Capture the cell that displays the provided text and extract its (x, y) central coordinate. 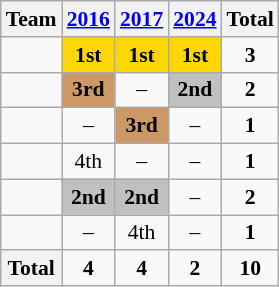
10 (250, 269)
3 (250, 55)
2024 (194, 19)
2017 (142, 19)
2016 (88, 19)
Team (32, 19)
